From the cell containing the given text, extract its center point as (X, Y) coordinate. 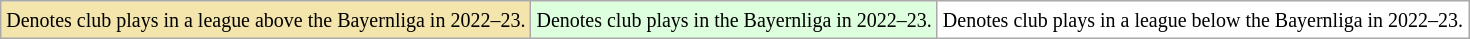
Denotes club plays in a league below the Bayernliga in 2022–23. (1202, 20)
Denotes club plays in a league above the Bayernliga in 2022–23. (266, 20)
Denotes club plays in the Bayernliga in 2022–23. (734, 20)
